Identify which cell holds the provided text, then report its (x, y) central coordinate. 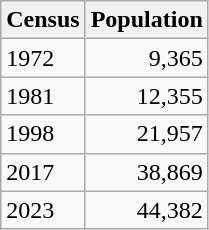
9,365 (146, 58)
Population (146, 20)
44,382 (146, 210)
2017 (43, 172)
Census (43, 20)
1981 (43, 96)
1972 (43, 58)
12,355 (146, 96)
38,869 (146, 172)
2023 (43, 210)
1998 (43, 134)
21,957 (146, 134)
